For the text-containing cell, return its midpoint in (X, Y) coordinate format. 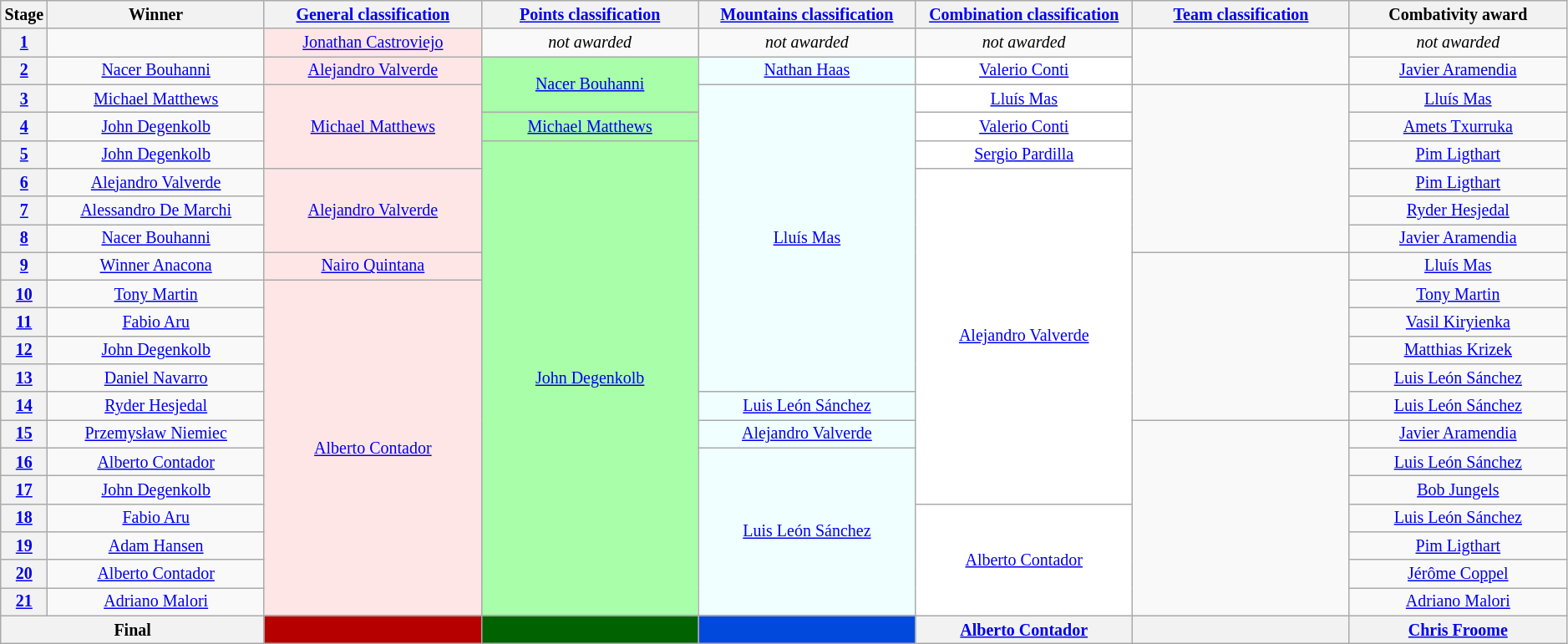
Winner Anacona (156, 266)
Winner (156, 15)
Final (133, 630)
Mountains classification (807, 15)
Alessandro De Marchi (156, 210)
17 (24, 489)
10 (24, 294)
Bob Jungels (1458, 489)
12 (24, 351)
4 (24, 127)
5 (24, 154)
14 (24, 406)
Nathan Haas (807, 70)
Combination classification (1024, 15)
15 (24, 434)
1 (24, 43)
Amets Txurruka (1458, 127)
21 (24, 601)
Matthias Krizek (1458, 351)
Combativity award (1458, 15)
7 (24, 210)
Adam Hansen (156, 546)
Jonathan Castroviejo (373, 43)
9 (24, 266)
6 (24, 182)
18 (24, 518)
16 (24, 463)
3 (24, 99)
19 (24, 546)
Jérôme Coppel (1458, 573)
Nairo Quintana (373, 266)
Stage (24, 15)
General classification (373, 15)
13 (24, 378)
Daniel Navarro (156, 378)
Team classification (1241, 15)
11 (24, 322)
2 (24, 70)
Przemysław Niemiec (156, 434)
Points classification (590, 15)
Chris Froome (1458, 630)
Sergio Pardilla (1024, 154)
Vasil Kiryienka (1458, 322)
8 (24, 239)
20 (24, 573)
